Pinpoint the cell where the given text exists, returning its [X, Y] midpoint coordinate. 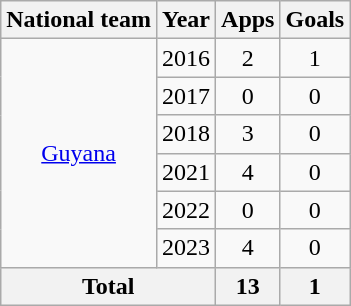
2018 [186, 134]
2016 [186, 58]
National team [79, 20]
Apps [248, 20]
2021 [186, 172]
Guyana [79, 153]
2022 [186, 210]
2023 [186, 248]
Total [108, 286]
Year [186, 20]
2 [248, 58]
Goals [315, 20]
2017 [186, 96]
13 [248, 286]
3 [248, 134]
